Pinpoint the cell where the given text exists, returning its (x, y) midpoint coordinate. 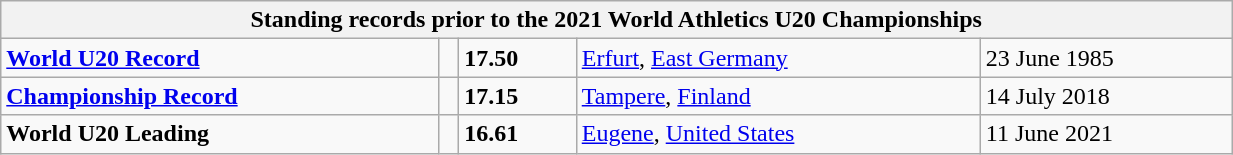
14 July 2018 (1106, 96)
23 June 1985 (1106, 58)
11 June 2021 (1106, 134)
16.61 (518, 134)
World U20 Leading (220, 134)
Eugene, United States (778, 134)
Championship Record (220, 96)
Tampere, Finland (778, 96)
17.50 (518, 58)
World U20 Record (220, 58)
Standing records prior to the 2021 World Athletics U20 Championships (616, 20)
Erfurt, East Germany (778, 58)
17.15 (518, 96)
